Scan for the cell matching the given text and deliver its (X, Y) coordinate at center. 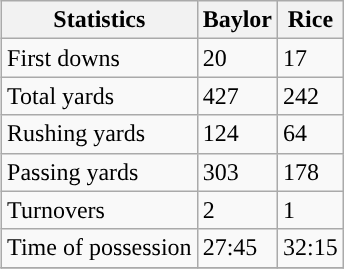
1 (311, 210)
Passing yards (100, 172)
427 (237, 96)
First downs (100, 58)
Rushing yards (100, 134)
20 (237, 58)
64 (311, 134)
32:15 (311, 248)
242 (311, 96)
Total yards (100, 96)
178 (311, 172)
124 (237, 134)
17 (311, 58)
Statistics (100, 20)
Turnovers (100, 210)
Baylor (237, 20)
Rice (311, 20)
Time of possession (100, 248)
2 (237, 210)
27:45 (237, 248)
303 (237, 172)
